Scan for the cell matching the given text and deliver its (x, y) coordinate at center. 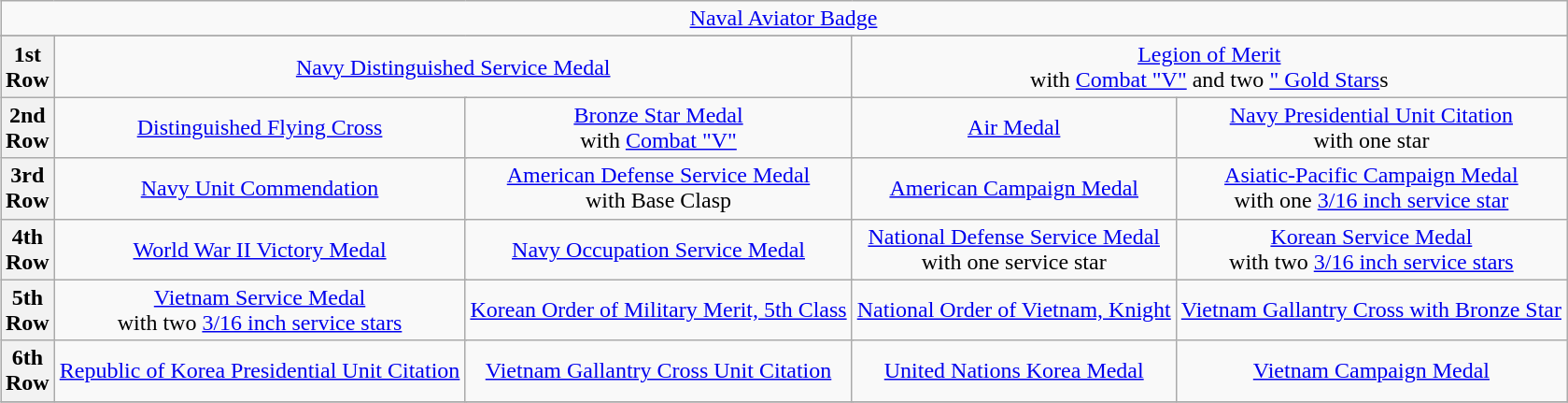
American Defense Service Medal with Base Clasp (658, 189)
Vietnam Campaign Medal (1371, 370)
Korean Service Medal with two 3/16 inch service stars (1371, 249)
2ndRow (27, 127)
Navy Occupation Service Medal (658, 249)
Navy Presidential Unit Citation with one star (1371, 127)
Vietnam Service Medal with two 3/16 inch service stars (260, 310)
4thRow (27, 249)
Republic of Korea Presidential Unit Citation (260, 370)
National Order of Vietnam, Knight (1014, 310)
5thRow (27, 310)
Vietnam Gallantry Cross Unit Citation (658, 370)
6th Row (27, 370)
3rdRow (27, 189)
World War II Victory Medal (260, 249)
Navy Unit Commendation (260, 189)
Air Medal (1014, 127)
United Nations Korea Medal (1014, 370)
Korean Order of Military Merit, 5th Class (658, 310)
Navy Distinguished Service Medal (453, 67)
American Campaign Medal (1014, 189)
1stRow (27, 67)
Naval Aviator Badge (783, 19)
Legion of Merit with Combat "V" and two " Gold Starss (1208, 67)
Vietnam Gallantry Cross with Bronze Star (1371, 310)
Asiatic-Pacific Campaign Medal with one 3/16 inch service star (1371, 189)
National Defense Service Medal with one service star (1014, 249)
Bronze Star Medal with Combat "V" (658, 127)
Distinguished Flying Cross (260, 127)
